Pinpoint the cell where the given text exists, returning its (x, y) midpoint coordinate. 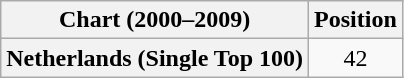
Position (356, 20)
42 (356, 58)
Netherlands (Single Top 100) (155, 58)
Chart (2000–2009) (155, 20)
